Output the (X, Y) coordinate of the center of the cell containing the given text.  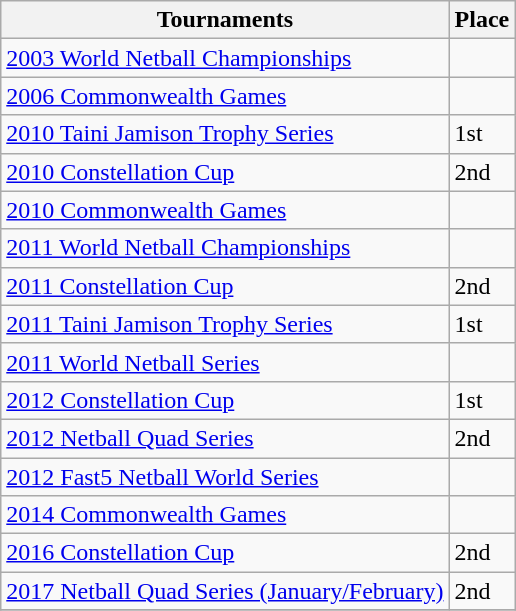
2011 Constellation Cup (225, 286)
2010 Constellation Cup (225, 172)
2006 Commonwealth Games (225, 96)
2010 Commonwealth Games (225, 210)
2010 Taini Jamison Trophy Series (225, 134)
2016 Constellation Cup (225, 553)
2012 Constellation Cup (225, 400)
Place (482, 20)
Tournaments (225, 20)
2014 Commonwealth Games (225, 515)
2003 World Netball Championships (225, 58)
2012 Fast5 Netball World Series (225, 477)
2011 World Netball Series (225, 362)
2011 Taini Jamison Trophy Series (225, 324)
2017 Netball Quad Series (January/February) (225, 591)
2012 Netball Quad Series (225, 438)
2011 World Netball Championships (225, 248)
